Scan for the cell matching the given text and deliver its [x, y] coordinate at center. 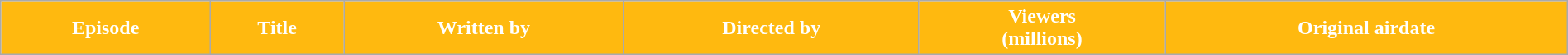
Original airdate [1366, 28]
Episode [106, 28]
Title [278, 28]
Viewers(millions) [1042, 28]
Directed by [771, 28]
Written by [485, 28]
